Determine the (x, y) coordinate at the center of the cell enclosing the given text.  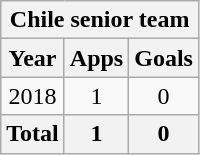
Goals (164, 58)
Total (33, 134)
Apps (96, 58)
2018 (33, 96)
Chile senior team (100, 20)
Year (33, 58)
